Identify which cell holds the provided text, then report its [x, y] central coordinate. 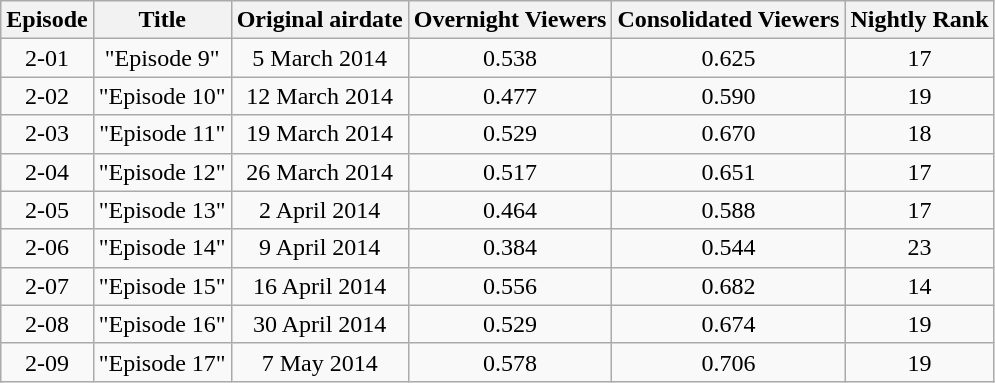
23 [920, 248]
2-05 [47, 210]
2-06 [47, 248]
2-08 [47, 324]
0.384 [510, 248]
"Episode 16" [162, 324]
"Episode 17" [162, 362]
Consolidated Viewers [728, 20]
0.578 [510, 362]
2-03 [47, 134]
0.674 [728, 324]
0.706 [728, 362]
Episode [47, 20]
2-07 [47, 286]
0.651 [728, 172]
14 [920, 286]
2-01 [47, 58]
18 [920, 134]
2-09 [47, 362]
0.556 [510, 286]
"Episode 10" [162, 96]
0.590 [728, 96]
"Episode 9" [162, 58]
Nightly Rank [920, 20]
Title [162, 20]
2-02 [47, 96]
26 March 2014 [320, 172]
0.588 [728, 210]
9 April 2014 [320, 248]
"Episode 11" [162, 134]
7 May 2014 [320, 362]
Original airdate [320, 20]
"Episode 13" [162, 210]
5 March 2014 [320, 58]
0.544 [728, 248]
"Episode 15" [162, 286]
0.538 [510, 58]
"Episode 12" [162, 172]
0.625 [728, 58]
2 April 2014 [320, 210]
16 April 2014 [320, 286]
19 March 2014 [320, 134]
"Episode 14" [162, 248]
0.517 [510, 172]
Overnight Viewers [510, 20]
0.464 [510, 210]
12 March 2014 [320, 96]
30 April 2014 [320, 324]
0.670 [728, 134]
0.682 [728, 286]
0.477 [510, 96]
2-04 [47, 172]
